Scan for the cell matching the given text and deliver its (x, y) coordinate at center. 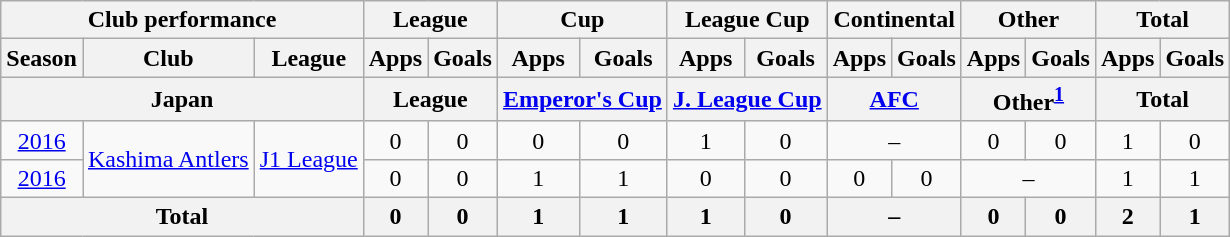
J. League Cup (747, 100)
J1 League (308, 159)
Club performance (182, 20)
Kashima Antlers (168, 159)
Season (42, 58)
Japan (182, 100)
Cup (582, 20)
League Cup (747, 20)
Club (168, 58)
Continental (894, 20)
Other (1028, 20)
2 (1127, 217)
AFC (894, 100)
Other1 (1028, 100)
Emperor's Cup (582, 100)
